Pinpoint the cell where the given text exists, returning its [X, Y] midpoint coordinate. 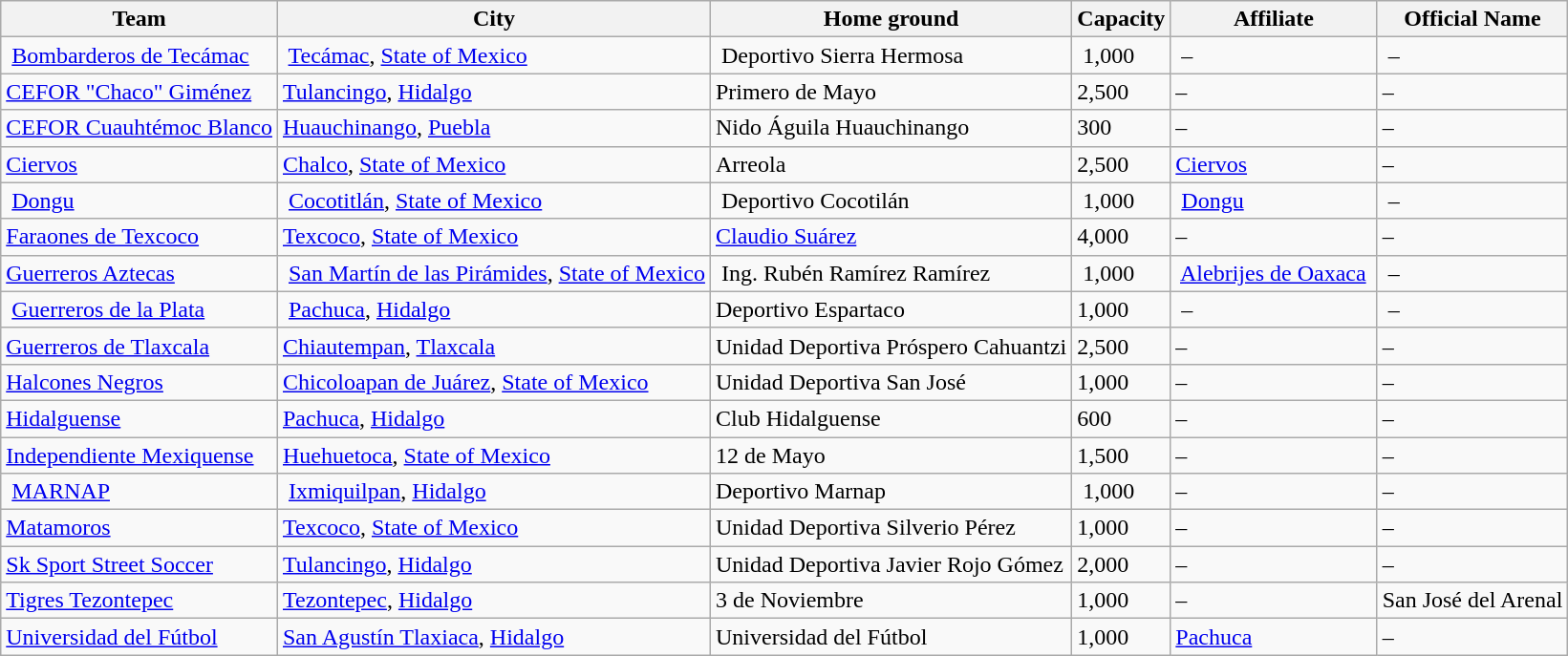
CEFOR "Chaco" Giménez [140, 92]
City [493, 19]
Huehuetoca, State of Mexico [493, 455]
Claudio Suárez [891, 237]
3 de Noviembre [891, 601]
4,000 [1122, 237]
Team [140, 19]
Home ground [891, 19]
1,500 [1122, 455]
San Martín de las Pirámides, State of Mexico [493, 273]
Affiliate [1274, 19]
Deportivo Sierra Hermosa [891, 55]
Alebrijes de Oaxaca [1274, 273]
Independiente Mexiquense [140, 455]
Arreola [891, 164]
Unidad Deportiva Silverio Pérez [891, 528]
Hidalguense [140, 418]
Nido Águila Huauchinango [891, 128]
Pachuca [1274, 637]
MARNAP [140, 492]
Tigres Tezontepec [140, 601]
Unidad Deportiva Javier Rojo Gómez [891, 564]
Chicoloapan de Juárez, State of Mexico [493, 382]
600 [1122, 418]
300 [1122, 128]
Ixmiquilpan, Hidalgo [493, 492]
Guerreros Aztecas [140, 273]
Ing. Rubén Ramírez Ramírez [891, 273]
San José del Arenal [1472, 601]
Primero de Mayo [891, 92]
2,000 [1122, 564]
Chiautempan, Tlaxcala [493, 346]
Guerreros de la Plata [140, 309]
Tezontepec, Hidalgo [493, 601]
Club Hidalguense [891, 418]
Capacity [1122, 19]
Sk Sport Street Soccer [140, 564]
Deportivo Espartaco [891, 309]
Unidad Deportiva San José [891, 382]
Matamoros [140, 528]
12 de Mayo [891, 455]
San Agustín Tlaxiaca, Hidalgo [493, 637]
Huauchinango, Puebla [493, 128]
Chalco, State of Mexico [493, 164]
Guerreros de Tlaxcala [140, 346]
Cocotitlán, State of Mexico [493, 201]
Official Name [1472, 19]
Bombarderos de Tecámac [140, 55]
Unidad Deportiva Próspero Cahuantzi [891, 346]
Halcones Negros [140, 382]
CEFOR Cuauhtémoc Blanco [140, 128]
Deportivo Marnap [891, 492]
Faraones de Texcoco [140, 237]
Deportivo Cocotilán [891, 201]
Tecámac, State of Mexico [493, 55]
